For the text-containing cell, return its midpoint in [X, Y] coordinate format. 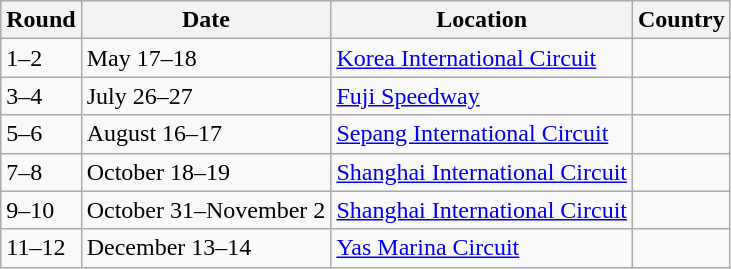
Sepang International Circuit [482, 134]
October 31–November 2 [206, 210]
Round [41, 20]
August 16–17 [206, 134]
December 13–14 [206, 248]
3–4 [41, 96]
7–8 [41, 172]
Location [482, 20]
Yas Marina Circuit [482, 248]
1–2 [41, 58]
Country [682, 20]
11–12 [41, 248]
Korea International Circuit [482, 58]
May 17–18 [206, 58]
9–10 [41, 210]
Fuji Speedway [482, 96]
5–6 [41, 134]
July 26–27 [206, 96]
Date [206, 20]
October 18–19 [206, 172]
